Search for the cell housing the specified text and yield its (X, Y) center coordinate. 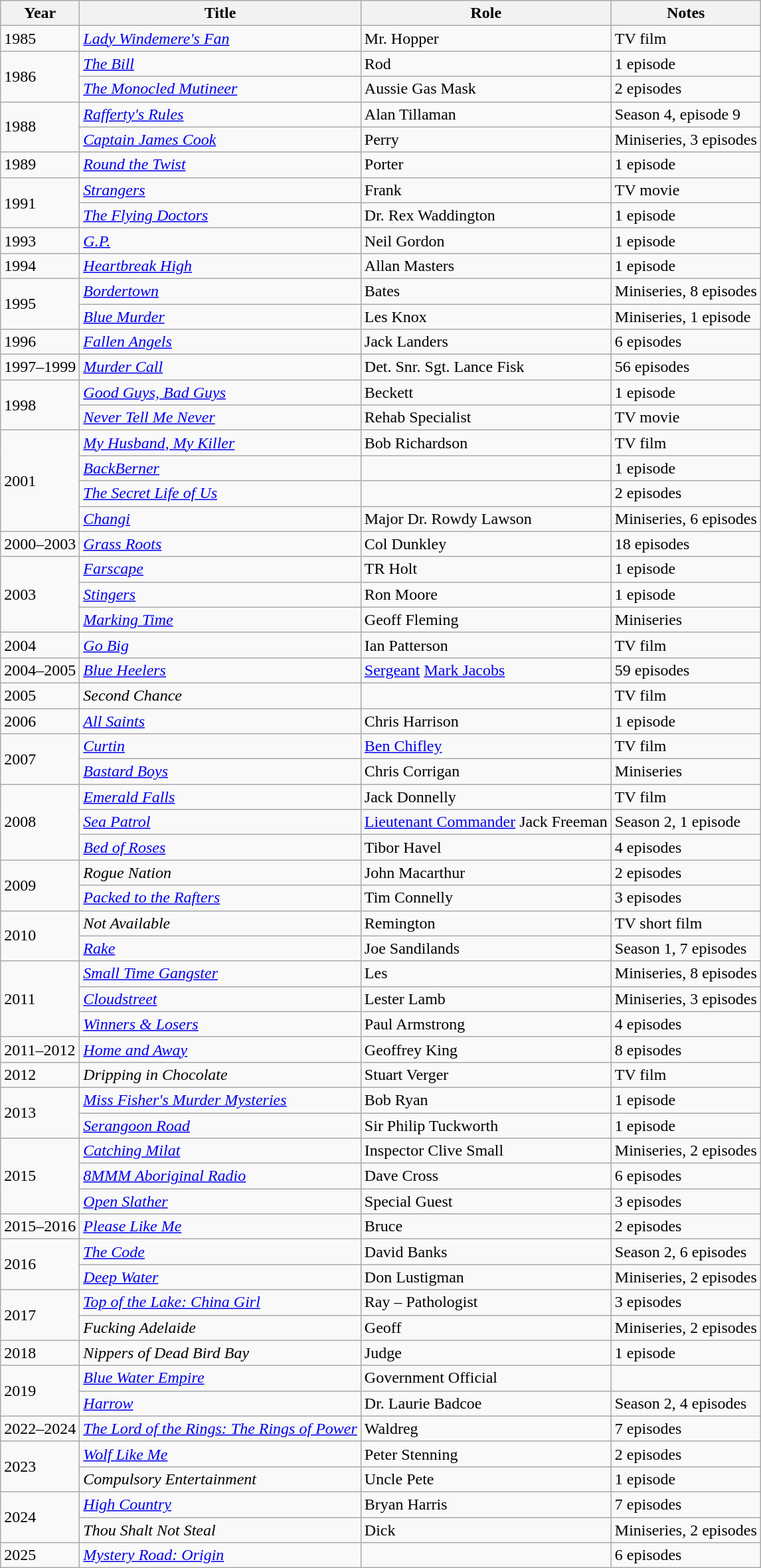
Government Official (486, 1378)
56 episodes (685, 367)
2007 (40, 759)
2013 (40, 1112)
2011 (40, 999)
Bates (486, 291)
1988 (40, 127)
Porter (486, 165)
Catching Milat (220, 1151)
2011–2012 (40, 1049)
All Saints (220, 721)
Stingers (220, 594)
Never Tell Me Never (220, 418)
Serangoon Road (220, 1126)
Small Time Gangster (220, 974)
Bryan Harris (486, 1504)
Please Like Me (220, 1227)
Lieutenant Commander Jack Freeman (486, 822)
Col Dunkley (486, 544)
2016 (40, 1264)
The Code (220, 1252)
G.P. (220, 240)
Frank (486, 190)
Chris Corrigan (486, 772)
Dr. Rex Waddington (486, 215)
Compulsory Entertainment (220, 1479)
Curtin (220, 746)
Rod (486, 64)
Lady Windemere's Fan (220, 39)
Tibor Havel (486, 847)
Ian Patterson (486, 645)
Les Knox (486, 317)
Ron Moore (486, 594)
Harrow (220, 1403)
Allan Masters (486, 266)
Blue Murder (220, 317)
Stuart Verger (486, 1075)
Les (486, 974)
2019 (40, 1391)
Dick (486, 1529)
Strangers (220, 190)
Year (40, 13)
Miss Fisher's Murder Mysteries (220, 1100)
1997–1999 (40, 367)
2023 (40, 1466)
Notes (685, 13)
Aussie Gas Mask (486, 89)
2004 (40, 645)
Farscape (220, 569)
High Country (220, 1504)
2009 (40, 885)
Rake (220, 948)
Season 2, 4 episodes (685, 1403)
1991 (40, 203)
Don Lustigman (486, 1277)
Rafferty's Rules (220, 114)
Tim Connelly (486, 898)
Ben Chifley (486, 746)
Captain James Cook (220, 139)
Top of the Lake: China Girl (220, 1302)
2005 (40, 695)
BackBerner (220, 468)
Sea Patrol (220, 822)
1996 (40, 342)
Beckett (486, 392)
Mr. Hopper (486, 39)
Peter Stenning (486, 1454)
Det. Snr. Sgt. Lance Fisk (486, 367)
Fallen Angels (220, 342)
1986 (40, 76)
1998 (40, 405)
Bob Ryan (486, 1100)
Geoff Fleming (486, 620)
Perry (486, 139)
Dripping in Chocolate (220, 1075)
The Flying Doctors (220, 215)
Dave Cross (486, 1176)
Uncle Pete (486, 1479)
2010 (40, 936)
Marking Time (220, 620)
Bruce (486, 1227)
Deep Water (220, 1277)
Sergeant Mark Jacobs (486, 670)
1989 (40, 165)
Neil Gordon (486, 240)
8 episodes (685, 1049)
The Monocled Mutineer (220, 89)
Nippers of Dead Bird Bay (220, 1353)
Title (220, 13)
Remington (486, 923)
Jack Landers (486, 342)
2004–2005 (40, 670)
2000–2003 (40, 544)
Grass Roots (220, 544)
Murder Call (220, 367)
TV short film (685, 923)
Bordertown (220, 291)
Ray – Pathologist (486, 1302)
Alan Tillaman (486, 114)
The Secret Life of Us (220, 493)
Rogue Nation (220, 873)
1994 (40, 266)
2017 (40, 1315)
8MMM Aboriginal Radio (220, 1176)
1985 (40, 39)
Role (486, 13)
Round the Twist (220, 165)
Miniseries, 6 episodes (685, 519)
Go Big (220, 645)
1993 (40, 240)
2025 (40, 1555)
Geoffrey King (486, 1049)
Lester Lamb (486, 999)
Second Chance (220, 695)
Season 4, episode 9 (685, 114)
Judge (486, 1353)
Major Dr. Rowdy Lawson (486, 519)
Season 2, 6 episodes (685, 1252)
Cloudstreet (220, 999)
Blue Heelers (220, 670)
2001 (40, 481)
Wolf Like Me (220, 1454)
Sir Philip Tuckworth (486, 1126)
Blue Water Empire (220, 1378)
2024 (40, 1517)
2022–2024 (40, 1429)
John Macarthur (486, 873)
2015–2016 (40, 1227)
Waldreg (486, 1429)
Season 2, 1 episode (685, 822)
Thou Shalt Not Steal (220, 1529)
Not Available (220, 923)
Jack Donnelly (486, 797)
My Husband, My Killer (220, 443)
2018 (40, 1353)
David Banks (486, 1252)
Heartbreak High (220, 266)
Good Guys, Bad Guys (220, 392)
Packed to the Rafters (220, 898)
18 episodes (685, 544)
2003 (40, 594)
Joe Sandilands (486, 948)
Inspector Clive Small (486, 1151)
2012 (40, 1075)
2015 (40, 1176)
Changi (220, 519)
Bed of Roses (220, 847)
The Bill (220, 64)
Emerald Falls (220, 797)
Home and Away (220, 1049)
Rehab Specialist (486, 418)
2008 (40, 822)
Bob Richardson (486, 443)
The Lord of the Rings: The Rings of Power (220, 1429)
1995 (40, 304)
TR Holt (486, 569)
59 episodes (685, 670)
Fucking Adelaide (220, 1328)
Paul Armstrong (486, 1024)
Season 1, 7 episodes (685, 948)
Open Slather (220, 1201)
Geoff (486, 1328)
Chris Harrison (486, 721)
Mystery Road: Origin (220, 1555)
Dr. Laurie Badcoe (486, 1403)
Miniseries, 1 episode (685, 317)
2006 (40, 721)
Bastard Boys (220, 772)
Winners & Losers (220, 1024)
Special Guest (486, 1201)
